Determine the (x, y) coordinate at the center of the cell enclosing the given text.  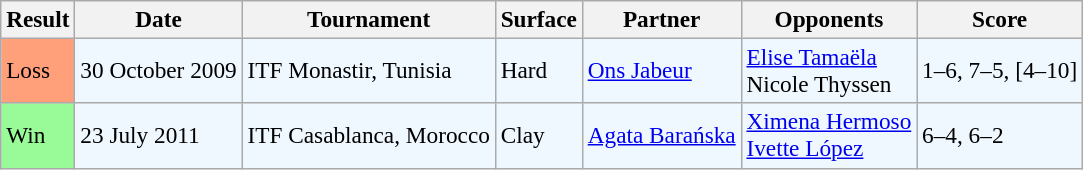
Score (1000, 19)
23 July 2011 (158, 136)
30 October 2009 (158, 70)
Loss (38, 70)
Result (38, 19)
Ximena Hermoso Ivette López (829, 136)
6–4, 6–2 (1000, 136)
1–6, 7–5, [4–10] (1000, 70)
Clay (538, 136)
Tournament (368, 19)
Elise Tamaëla Nicole Thyssen (829, 70)
Win (38, 136)
Opponents (829, 19)
Partner (662, 19)
Agata Barańska (662, 136)
Date (158, 19)
Ons Jabeur (662, 70)
ITF Casablanca, Morocco (368, 136)
ITF Monastir, Tunisia (368, 70)
Hard (538, 70)
Surface (538, 19)
